Detect which cell encompasses the target text, then output its (X, Y) center coordinate. 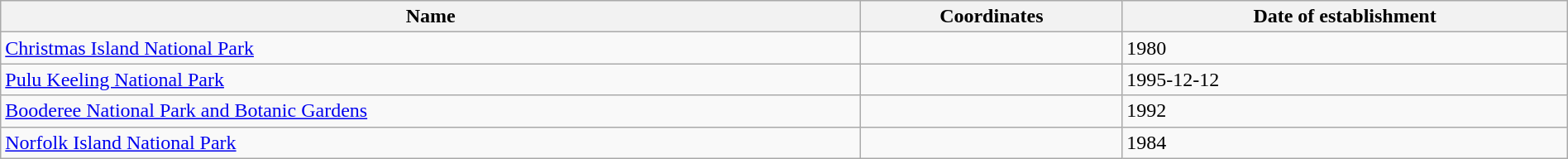
1984 (1345, 142)
Name (431, 17)
Pulu Keeling National Park (431, 79)
1995-12-12 (1345, 79)
1980 (1345, 48)
Christmas Island National Park (431, 48)
Norfolk Island National Park (431, 142)
Coordinates (992, 17)
Date of establishment (1345, 17)
1992 (1345, 111)
Booderee National Park and Botanic Gardens (431, 111)
